Return the [X, Y] coordinate for the center point of the cell that contains the specified text.  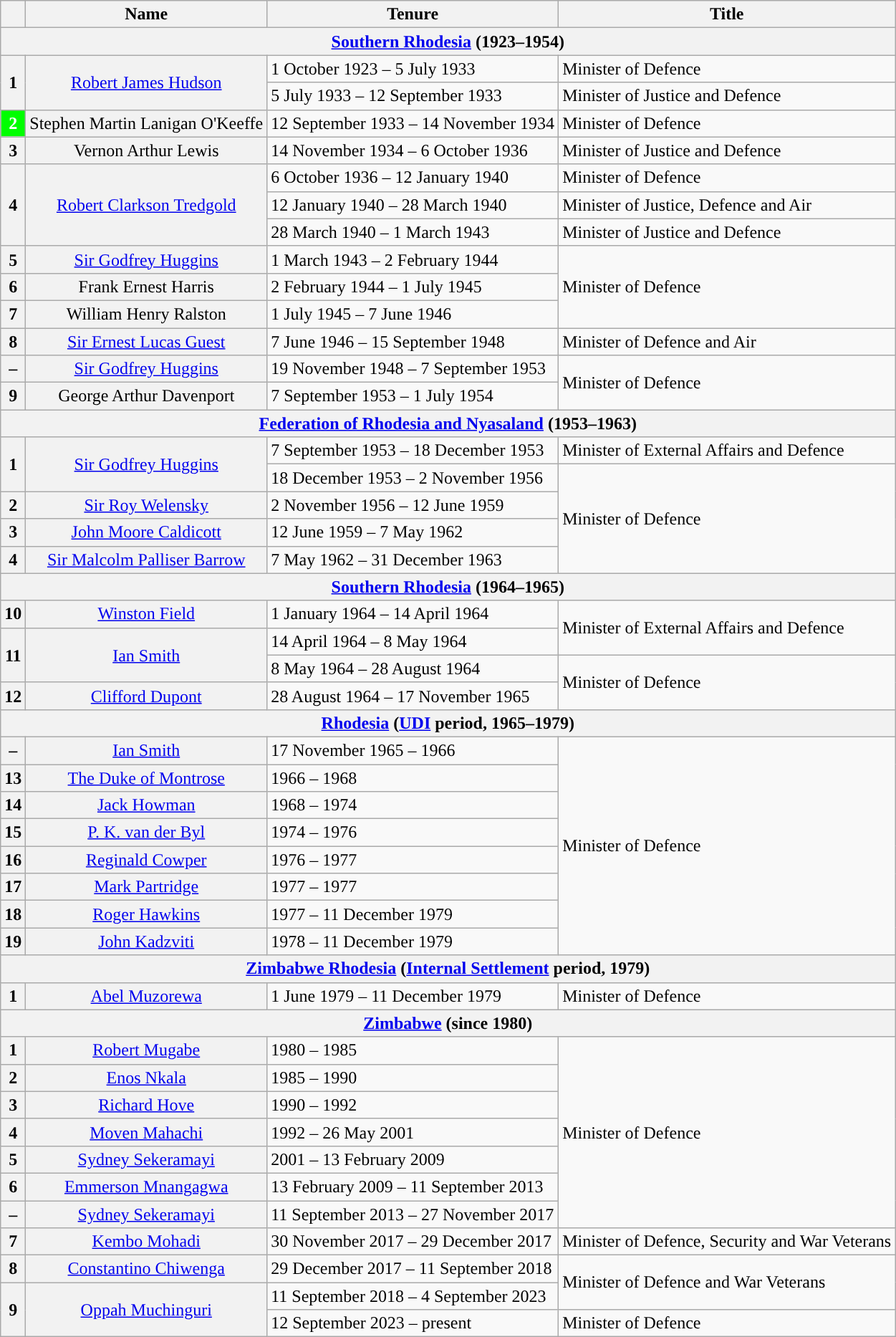
Sir Ernest Lucas Guest [146, 342]
John Kadzviti [146, 941]
12 September 2023 – present [413, 1323]
1985 – 1990 [413, 1078]
Enos Nkala [146, 1078]
7 September 1953 – 18 December 1953 [413, 451]
11 September 2013 – 27 November 2017 [413, 1214]
1 June 1979 – 11 December 1979 [413, 996]
15 [13, 833]
Sir Roy Welensky [146, 505]
18 December 1953 – 2 November 1956 [413, 478]
Reginald Cowper [146, 860]
Minister of Defence and Air [727, 342]
Clifford Dupont [146, 696]
2 February 1944 – 1 July 1945 [413, 287]
11 September 2018 – 4 September 2023 [413, 1296]
The Duke of Montrose [146, 777]
Vernon Arthur Lewis [146, 150]
George Arthur Davenport [146, 396]
28 August 1964 – 17 November 1965 [413, 696]
12 June 1959 – 7 May 1962 [413, 532]
2 November 1956 – 12 June 1959 [413, 505]
Emmerson Mnangagwa [146, 1187]
1 July 1945 – 7 June 1946 [413, 314]
12 September 1933 – 14 November 1934 [413, 123]
19 [13, 941]
Robert James Hudson [146, 82]
Frank Ernest Harris [146, 287]
11 [13, 655]
Zimbabwe Rhodesia (Internal Settlement period, 1979) [448, 969]
16 [13, 860]
John Moore Caldicott [146, 532]
Title [727, 14]
17 November 1965 – 1966 [413, 750]
1980 – 1985 [413, 1050]
17 [13, 887]
13 [13, 777]
Tenure [413, 14]
12 [13, 696]
29 December 2017 – 11 September 2018 [413, 1269]
1966 – 1968 [413, 777]
7 September 1953 – 1 July 1954 [413, 396]
Jack Howman [146, 805]
1990 – 1992 [413, 1105]
Winston Field [146, 614]
Kembo Mohadi [146, 1242]
1977 – 11 December 1979 [413, 914]
1 January 1964 – 14 April 1964 [413, 614]
28 March 1940 – 1 March 1943 [413, 232]
1974 – 1976 [413, 833]
1976 – 1977 [413, 860]
13 February 2009 – 11 September 2013 [413, 1187]
Roger Hawkins [146, 914]
1968 – 1974 [413, 805]
Minister of Justice, Defence and Air [727, 205]
Robert Clarkson Tredgold [146, 205]
18 [13, 914]
6 October 1936 – 12 January 1940 [413, 178]
1 October 1923 – 5 July 1933 [413, 69]
William Henry Ralston [146, 314]
10 [13, 614]
Robert Mugabe [146, 1050]
1978 – 11 December 1979 [413, 941]
Abel Muzorewa [146, 996]
Rhodesia (UDI period, 1965–1979) [448, 723]
30 November 2017 – 29 December 2017 [413, 1242]
Minister of Defence, Security and War Veterans [727, 1242]
1977 – 1977 [413, 887]
Southern Rhodesia (1923–1954) [448, 42]
Mark Partridge [146, 887]
Richard Hove [146, 1105]
Federation of Rhodesia and Nyasaland (1953–1963) [448, 423]
8 May 1964 – 28 August 1964 [413, 668]
Minister of Defence and War Veterans [727, 1283]
7 June 1946 – 15 September 1948 [413, 342]
Zimbabwe (since 1980) [448, 1023]
Moven Mahachi [146, 1132]
2001 – 13 February 2009 [413, 1159]
19 November 1948 – 7 September 1953 [413, 369]
Oppah Muchinguri [146, 1310]
Southern Rhodesia (1964–1965) [448, 587]
Sir Malcolm Palliser Barrow [146, 560]
14 November 1934 – 6 October 1936 [413, 150]
14 April 1964 – 8 May 1964 [413, 641]
7 May 1962 – 31 December 1963 [413, 560]
5 July 1933 – 12 September 1933 [413, 96]
Constantino Chiwenga [146, 1269]
14 [13, 805]
Name [146, 14]
1992 – 26 May 2001 [413, 1132]
1 March 1943 – 2 February 1944 [413, 259]
12 January 1940 – 28 March 1940 [413, 205]
P. K. van der Byl [146, 833]
Stephen Martin Lanigan O'Keeffe [146, 123]
